Determine the [X, Y] coordinate at the center of the cell enclosing the given text.  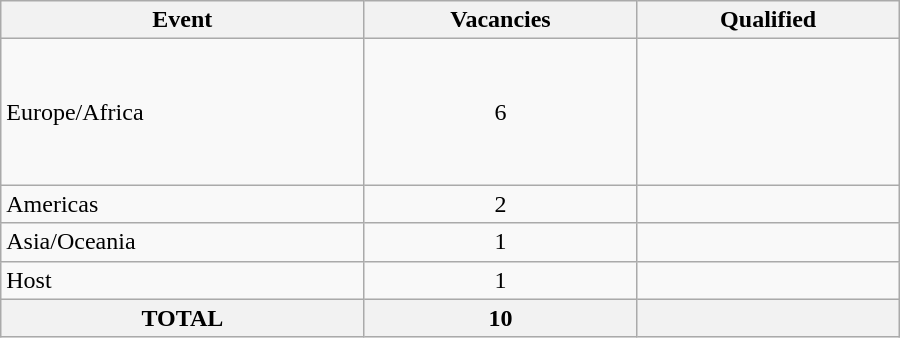
Americas [182, 204]
2 [500, 204]
Vacancies [500, 20]
Host [182, 280]
TOTAL [182, 318]
Europe/Africa [182, 112]
6 [500, 112]
10 [500, 318]
Asia/Oceania [182, 242]
Qualified [768, 20]
Event [182, 20]
